Return [X, Y] of the center of cell containing provided text 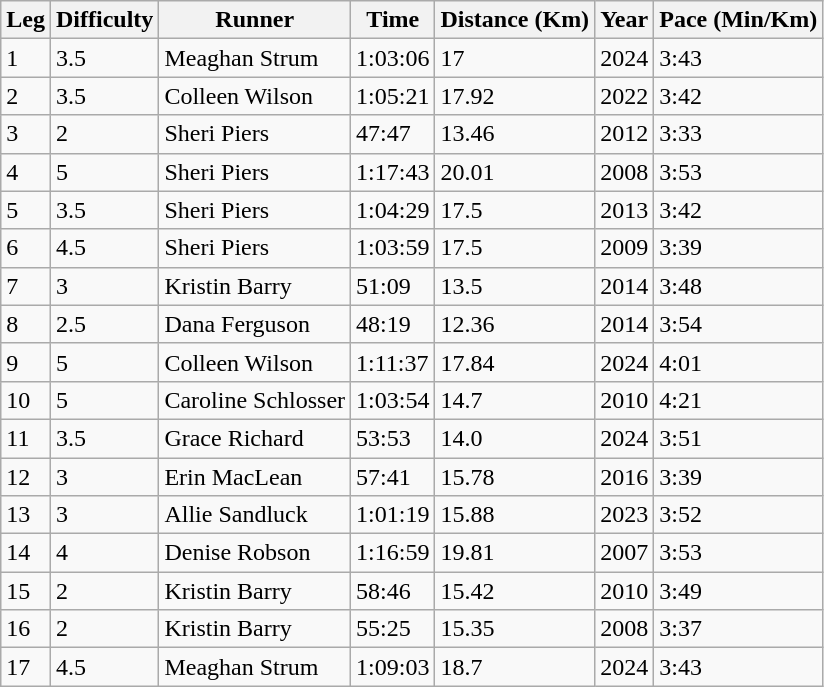
2012 [624, 134]
3:52 [738, 515]
3:33 [738, 134]
57:41 [393, 477]
51:09 [393, 286]
Year [624, 20]
2022 [624, 96]
8 [26, 324]
1:17:43 [393, 172]
15.35 [515, 629]
Allie Sandluck [255, 515]
Erin MacLean [255, 477]
1:11:37 [393, 362]
1:05:21 [393, 96]
14.7 [515, 400]
1:01:19 [393, 515]
15.42 [515, 591]
20.01 [515, 172]
16 [26, 629]
1:09:03 [393, 667]
53:53 [393, 438]
18.7 [515, 667]
58:46 [393, 591]
2007 [624, 553]
Denise Robson [255, 553]
2009 [624, 248]
14.0 [515, 438]
2016 [624, 477]
Pace (Min/Km) [738, 20]
14 [26, 553]
3:37 [738, 629]
15 [26, 591]
6 [26, 248]
2023 [624, 515]
Dana Ferguson [255, 324]
Leg [26, 20]
9 [26, 362]
13 [26, 515]
1:03:54 [393, 400]
Runner [255, 20]
Grace Richard [255, 438]
15.88 [515, 515]
1 [26, 58]
15.78 [515, 477]
13.46 [515, 134]
55:25 [393, 629]
17.84 [515, 362]
3:51 [738, 438]
4:01 [738, 362]
2.5 [104, 324]
3:48 [738, 286]
1:03:59 [393, 248]
12.36 [515, 324]
1:04:29 [393, 210]
1:16:59 [393, 553]
1:03:06 [393, 58]
7 [26, 286]
Caroline Schlosser [255, 400]
11 [26, 438]
47:47 [393, 134]
12 [26, 477]
3:49 [738, 591]
2013 [624, 210]
10 [26, 400]
13.5 [515, 286]
19.81 [515, 553]
4:21 [738, 400]
Time [393, 20]
48:19 [393, 324]
Distance (Km) [515, 20]
17.92 [515, 96]
3:54 [738, 324]
Difficulty [104, 20]
